Extract the [X, Y] coordinate from the center of the cell holding the provided text.  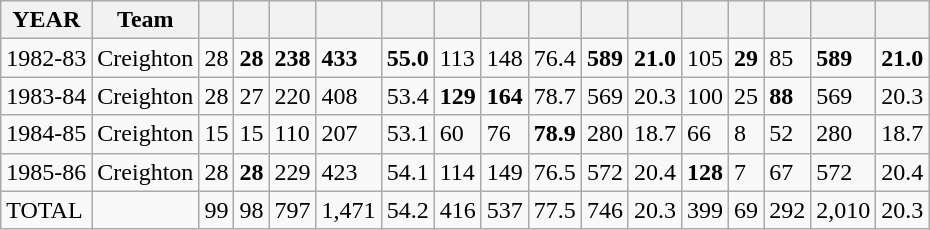
53.4 [408, 96]
YEAR [46, 20]
52 [788, 134]
69 [746, 210]
2,010 [844, 210]
1,471 [348, 210]
1983-84 [46, 96]
76.5 [554, 172]
1985-86 [46, 172]
110 [292, 134]
53.1 [408, 134]
60 [458, 134]
105 [704, 58]
76.4 [554, 58]
164 [504, 96]
55.0 [408, 58]
77.5 [554, 210]
229 [292, 172]
8 [746, 134]
99 [216, 210]
114 [458, 172]
797 [292, 210]
129 [458, 96]
Team [146, 20]
98 [252, 210]
7 [746, 172]
78.7 [554, 96]
746 [604, 210]
220 [292, 96]
54.1 [408, 172]
207 [348, 134]
238 [292, 58]
67 [788, 172]
66 [704, 134]
1984-85 [46, 134]
78.9 [554, 134]
292 [788, 210]
149 [504, 172]
88 [788, 96]
TOTAL [46, 210]
29 [746, 58]
416 [458, 210]
433 [348, 58]
85 [788, 58]
1982-83 [46, 58]
100 [704, 96]
128 [704, 172]
148 [504, 58]
27 [252, 96]
423 [348, 172]
399 [704, 210]
113 [458, 58]
25 [746, 96]
54.2 [408, 210]
537 [504, 210]
408 [348, 96]
76 [504, 134]
